Detect which cell encompasses the target text, then output its (x, y) center coordinate. 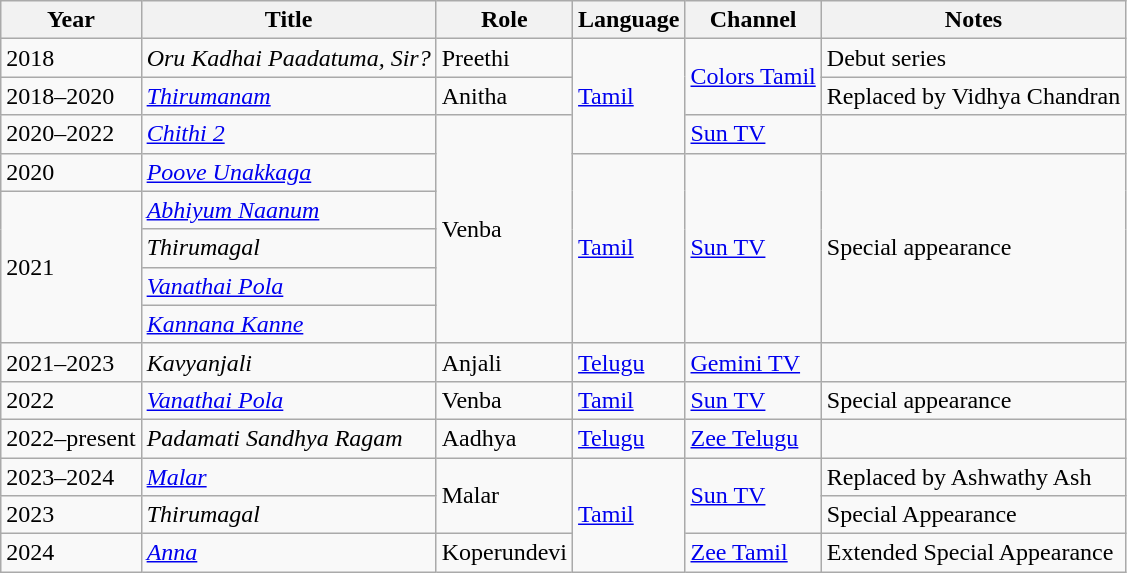
Padamati Sandhya Ragam (288, 438)
Replaced by Ashwathy Ash (973, 477)
Preethi (504, 58)
Special Appearance (973, 515)
2020 (71, 172)
Title (288, 20)
Colors Tamil (753, 77)
Chithi 2 (288, 134)
Role (504, 20)
2023 (71, 515)
Kannana Kanne (288, 324)
Abhiyum Naanum (288, 210)
2023–2024 (71, 477)
Anjali (504, 362)
2020–2022 (71, 134)
2021–2023 (71, 362)
Language (629, 20)
Thirumanam (288, 96)
2022–present (71, 438)
Replaced by Vidhya Chandran (973, 96)
Anna (288, 553)
2018–2020 (71, 96)
2024 (71, 553)
Aadhya (504, 438)
Extended Special Appearance (973, 553)
2018 (71, 58)
Channel (753, 20)
Year (71, 20)
Oru Kadhai Paadatuma, Sir? (288, 58)
Poove Unakkaga (288, 172)
Zee Tamil (753, 553)
Debut series (973, 58)
Koperundevi (504, 553)
Anitha (504, 96)
Zee Telugu (753, 438)
2022 (71, 400)
Gemini TV (753, 362)
Notes (973, 20)
2021 (71, 267)
Kavyanjali (288, 362)
